Return the (X, Y) coordinate for the center point of the cell that contains the specified text.  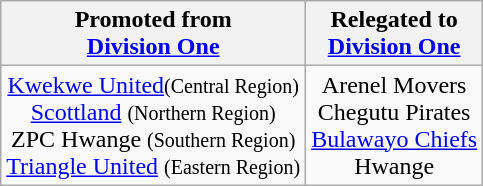
Promoted fromDivision One (154, 34)
Kwekwe United(Central Region) Scottland (Northern Region) ZPC Hwange (Southern Region) Triangle United (Eastern Region) (154, 126)
Arenel Movers Chegutu Pirates Bulawayo Chiefs Hwange (394, 126)
Relegated toDivision One (394, 34)
